Pinpoint the cell where the given text exists, returning its (x, y) midpoint coordinate. 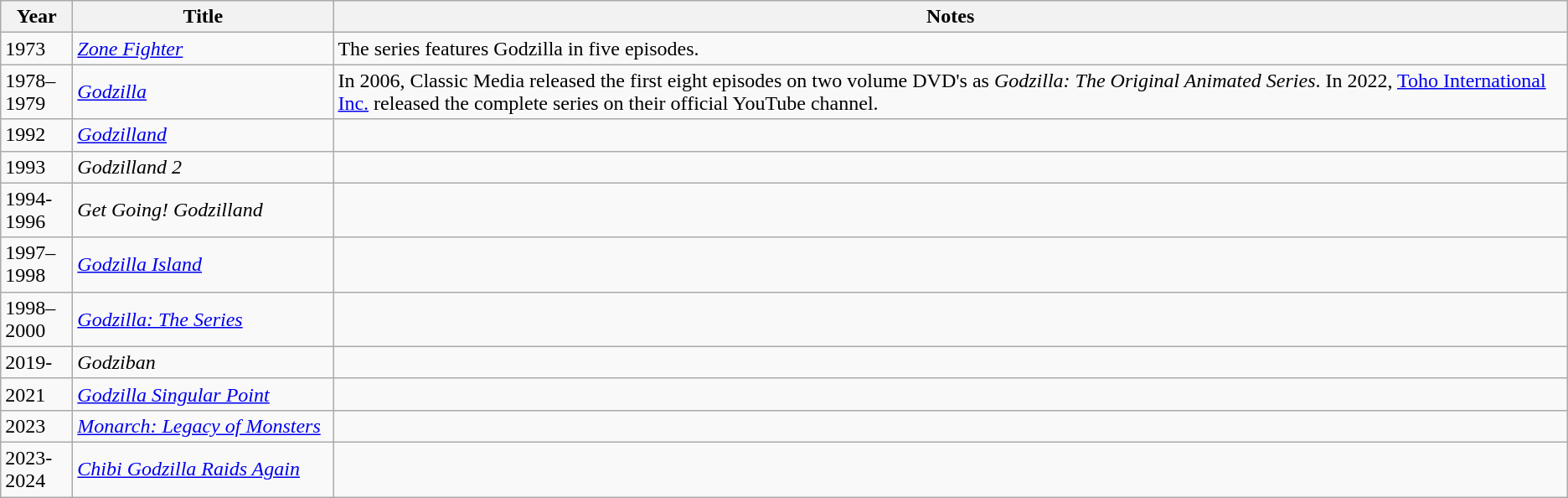
Notes (950, 17)
Godziban (203, 362)
2019- (37, 362)
1973 (37, 49)
Godzilland (203, 135)
2023 (37, 426)
Godzilland 2 (203, 167)
1978–1979 (37, 92)
The series features Godzilla in five episodes. (950, 49)
Monarch: Legacy of Monsters (203, 426)
1998–2000 (37, 319)
Godzilla Singular Point (203, 394)
Year (37, 17)
Title (203, 17)
1997–1998 (37, 265)
Godzilla Island (203, 265)
1993 (37, 167)
Get Going! Godzilland (203, 210)
1992 (37, 135)
1994-1996 (37, 210)
2023-2024 (37, 469)
2021 (37, 394)
Zone Fighter (203, 49)
Chibi Godzilla Raids Again (203, 469)
Godzilla (203, 92)
Godzilla: The Series (203, 319)
